From the cell containing the given text, extract its center point as (X, Y) coordinate. 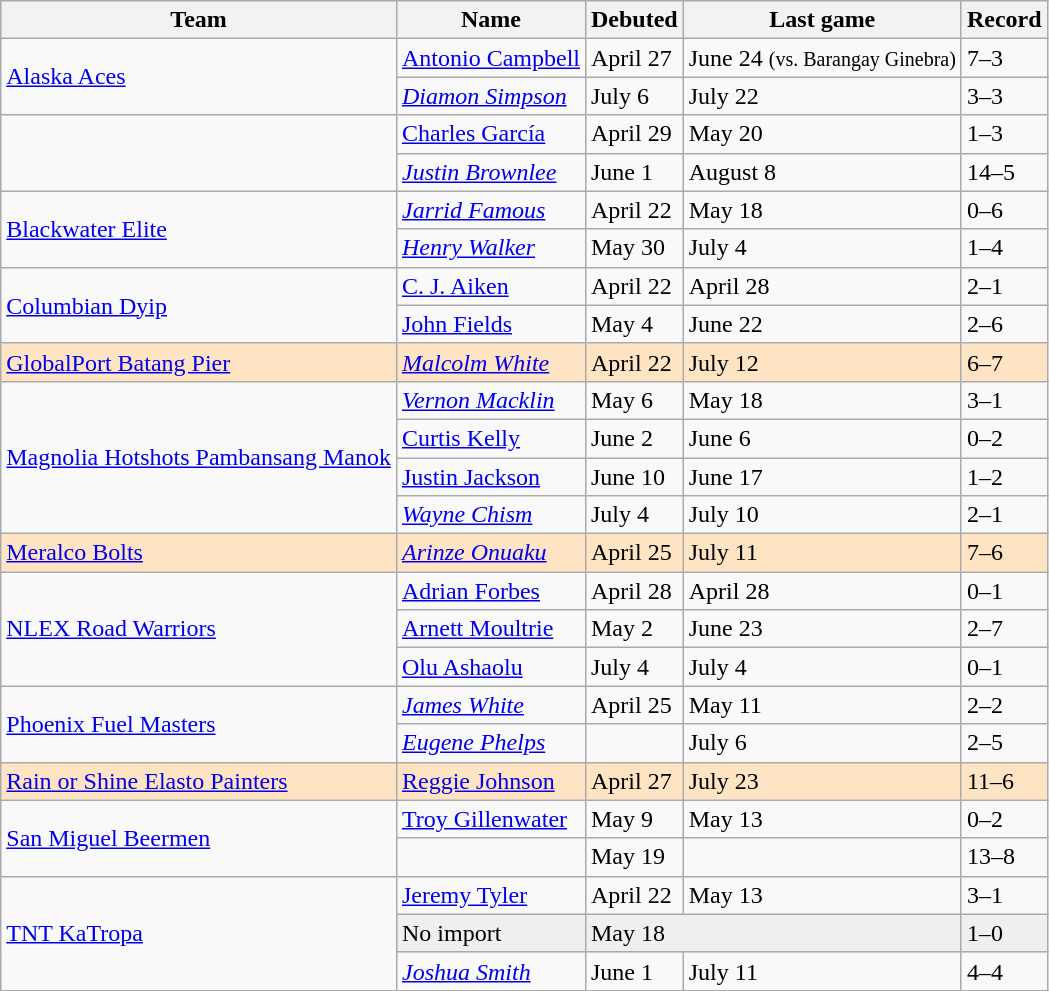
1–2 (1004, 477)
7–6 (1004, 553)
GlobalPort Batang Pier (199, 362)
4–4 (1004, 971)
Jarrid Famous (490, 210)
Reggie Johnson (490, 781)
June 24 (vs. Barangay Ginebra) (822, 58)
Name (490, 20)
TNT KaTropa (199, 933)
May 9 (634, 819)
C. J. Aiken (490, 286)
Magnolia Hotshots Pambansang Manok (199, 457)
Diamon Simpson (490, 96)
1–0 (1004, 933)
Malcolm White (490, 362)
3–3 (1004, 96)
May 4 (634, 324)
Rain or Shine Elasto Painters (199, 781)
May 19 (634, 857)
1–3 (1004, 134)
July 12 (822, 362)
May 30 (634, 248)
June 23 (822, 629)
7–3 (1004, 58)
Henry Walker (490, 248)
1–4 (1004, 248)
Olu Ashaolu (490, 667)
13–8 (1004, 857)
2–5 (1004, 743)
11–6 (1004, 781)
Record (1004, 20)
June 10 (634, 477)
John Fields (490, 324)
May 11 (822, 705)
July 23 (822, 781)
Eugene Phelps (490, 743)
Phoenix Fuel Masters (199, 724)
Arnett Moultrie (490, 629)
June 6 (822, 438)
Charles García (490, 134)
14–5 (1004, 172)
Joshua Smith (490, 971)
0–6 (1004, 210)
Alaska Aces (199, 77)
Jeremy Tyler (490, 895)
Blackwater Elite (199, 229)
Curtis Kelly (490, 438)
Team (199, 20)
May 6 (634, 400)
Justin Jackson (490, 477)
July 22 (822, 96)
June 17 (822, 477)
May 20 (822, 134)
June 22 (822, 324)
June 2 (634, 438)
Arinze Onuaku (490, 553)
Meralco Bolts (199, 553)
No import (490, 933)
2–2 (1004, 705)
2–7 (1004, 629)
San Miguel Beermen (199, 838)
2–6 (1004, 324)
Wayne Chism (490, 515)
April 29 (634, 134)
Vernon Macklin (490, 400)
May 2 (634, 629)
Columbian Dyip (199, 305)
August 8 (822, 172)
6–7 (1004, 362)
James White (490, 705)
Justin Brownlee (490, 172)
Troy Gillenwater (490, 819)
Antonio Campbell (490, 58)
Last game (822, 20)
Debuted (634, 20)
Adrian Forbes (490, 591)
July 10 (822, 515)
NLEX Road Warriors (199, 629)
